Provide the (x, y) coordinate of the cell's center where the given text is located.  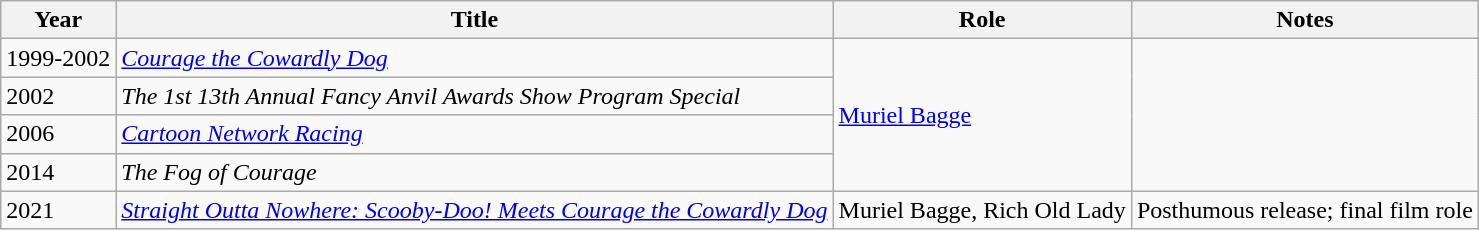
2021 (58, 210)
Title (474, 20)
Posthumous release; final film role (1304, 210)
The Fog of Courage (474, 172)
Notes (1304, 20)
1999-2002 (58, 58)
Straight Outta Nowhere: Scooby-Doo! Meets Courage the Cowardly Dog (474, 210)
Courage the Cowardly Dog (474, 58)
Muriel Bagge (982, 115)
2006 (58, 134)
Cartoon Network Racing (474, 134)
Muriel Bagge, Rich Old Lady (982, 210)
2002 (58, 96)
The 1st 13th Annual Fancy Anvil Awards Show Program Special (474, 96)
Year (58, 20)
Role (982, 20)
2014 (58, 172)
